Locate the cell with the specified text and output its (x, y) center coordinate. 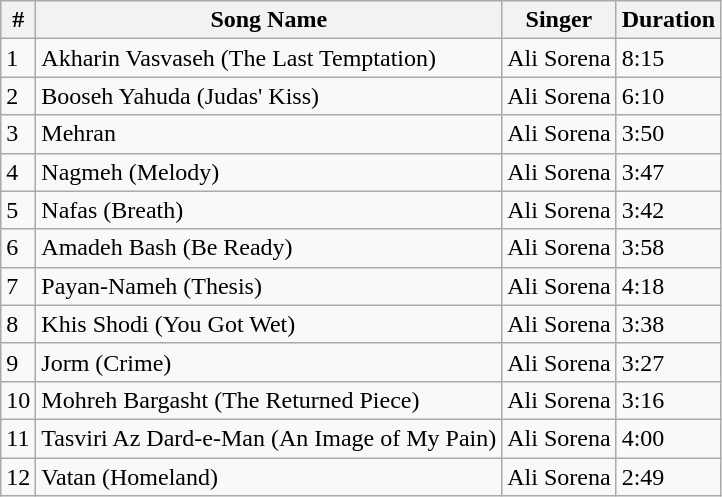
4 (18, 172)
Song Name (269, 20)
3 (18, 134)
Tasviri Az Dard-e-Man (An Image of My Pain) (269, 438)
# (18, 20)
1 (18, 58)
4:00 (668, 438)
3:47 (668, 172)
12 (18, 477)
3:42 (668, 210)
2 (18, 96)
3:27 (668, 362)
Vatan (Homeland) (269, 477)
7 (18, 286)
Jorm (Crime) (269, 362)
3:50 (668, 134)
Singer (559, 20)
Amadeh Bash (Be Ready) (269, 248)
Payan-Nameh (Thesis) (269, 286)
3:58 (668, 248)
2:49 (668, 477)
4:18 (668, 286)
5 (18, 210)
Nagmeh (Melody) (269, 172)
Nafas (Breath) (269, 210)
3:38 (668, 324)
6:10 (668, 96)
9 (18, 362)
Mohreh Bargasht (The Returned Piece) (269, 400)
3:16 (668, 400)
8 (18, 324)
Mehran (269, 134)
Duration (668, 20)
Akharin Vasvaseh (The Last Temptation) (269, 58)
Khis Shodi (You Got Wet) (269, 324)
6 (18, 248)
10 (18, 400)
11 (18, 438)
Booseh Yahuda (Judas' Kiss) (269, 96)
8:15 (668, 58)
